Return (x, y) of the center of cell containing provided text 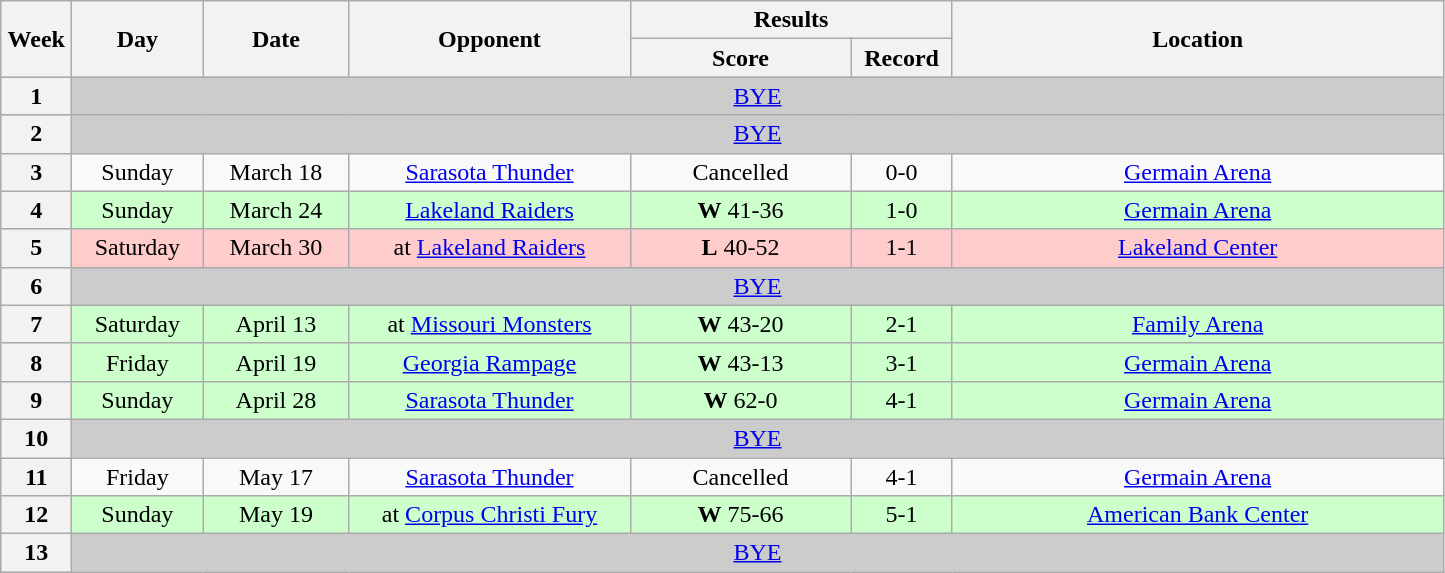
3 (36, 172)
at Missouri Monsters (490, 324)
April 13 (276, 324)
April 19 (276, 362)
American Bank Center (1198, 515)
2-1 (902, 324)
Location (1198, 39)
12 (36, 515)
W 62-0 (740, 400)
March 30 (276, 248)
Score (740, 58)
May 17 (276, 477)
10 (36, 438)
7 (36, 324)
Results (791, 20)
Lakeland Raiders (490, 210)
W 43-13 (740, 362)
13 (36, 553)
6 (36, 286)
8 (36, 362)
1-0 (902, 210)
1 (36, 96)
11 (36, 477)
2 (36, 134)
W 75-66 (740, 515)
4 (36, 210)
1-1 (902, 248)
May 19 (276, 515)
Lakeland Center (1198, 248)
Family Arena (1198, 324)
5 (36, 248)
9 (36, 400)
April 28 (276, 400)
5-1 (902, 515)
W 43-20 (740, 324)
at Corpus Christi Fury (490, 515)
W 41-36 (740, 210)
March 24 (276, 210)
3-1 (902, 362)
Day (138, 39)
Record (902, 58)
Date (276, 39)
0-0 (902, 172)
L 40-52 (740, 248)
Georgia Rampage (490, 362)
March 18 (276, 172)
at Lakeland Raiders (490, 248)
Week (36, 39)
Opponent (490, 39)
